Capture the cell that displays the provided text and extract its (x, y) central coordinate. 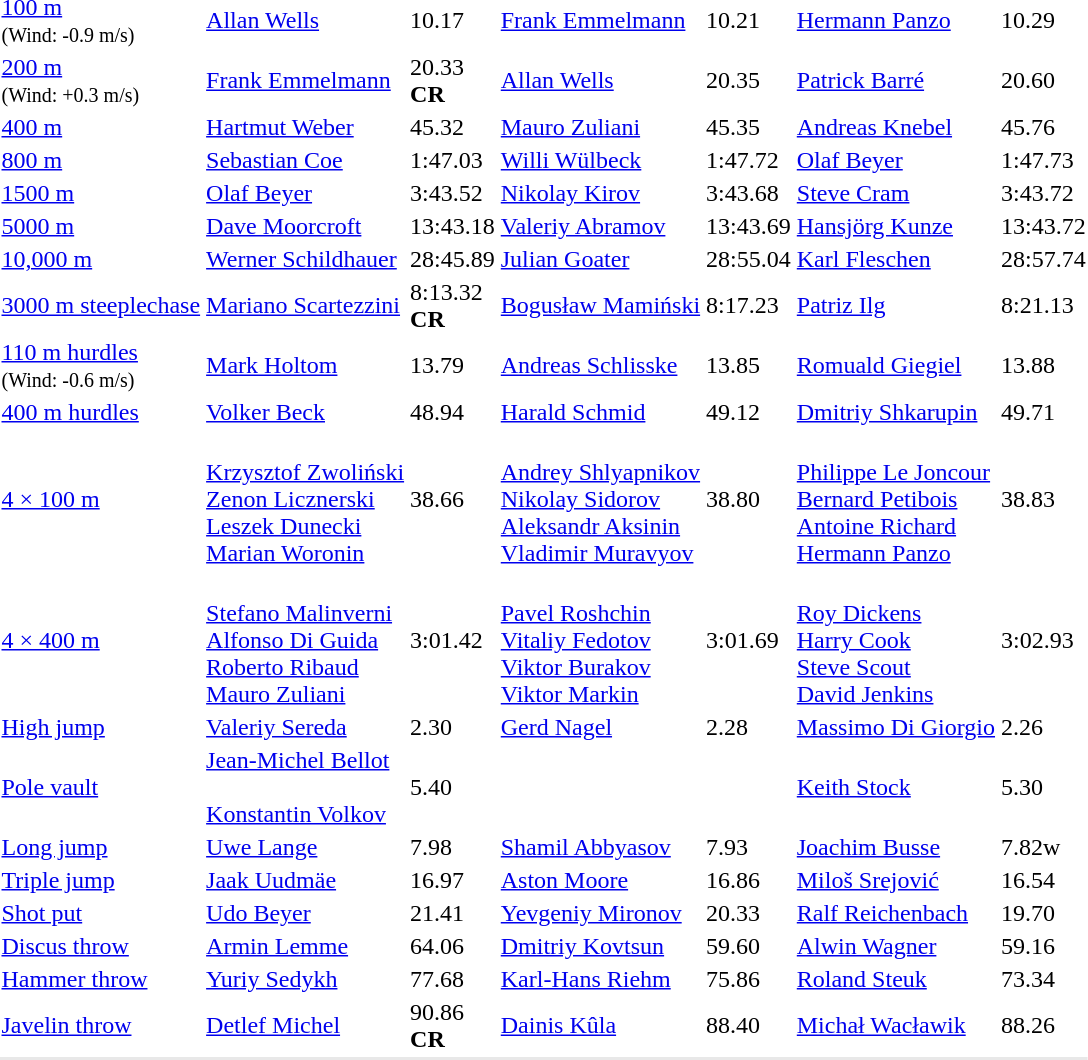
Steve Cram (896, 193)
20.33CR (453, 80)
Andrey ShlyapnikovNikolay SidorovAleksandr AksininVladimir Muravyov (600, 499)
3:01.42 (453, 640)
Jaak Uudmäe (306, 880)
1:47.03 (453, 160)
Shamil Abbyasov (600, 847)
400 m (101, 127)
Alwin Wagner (896, 946)
Detlef Michel (306, 1026)
Ralf Reichenbach (896, 913)
7.82w (1044, 847)
Allan Wells (600, 80)
2.30 (453, 727)
Joachim Busse (896, 847)
3000 m steeplechase (101, 306)
5000 m (101, 226)
Michał Wacławik (896, 1026)
800 m (101, 160)
20.60 (1044, 80)
45.35 (749, 127)
Hansjörg Kunze (896, 226)
13.85 (749, 366)
Shot put (101, 913)
Harald Schmid (600, 412)
Mauro Zuliani (600, 127)
Sebastian Coe (306, 160)
Dainis Kûla (600, 1026)
Jean-Michel BellotKonstantin Volkov (306, 787)
3:43.72 (1044, 193)
45.32 (453, 127)
13.88 (1044, 366)
Gerd Nagel (600, 727)
Mark Holtom (306, 366)
Javelin throw (101, 1026)
Udo Beyer (306, 913)
Julian Goater (600, 259)
64.06 (453, 946)
1:47.73 (1044, 160)
Dmitriy Shkarupin (896, 412)
Discus throw (101, 946)
Romuald Giegiel (896, 366)
49.12 (749, 412)
20.33 (749, 913)
Karl-Hans Riehm (600, 979)
3:43.68 (749, 193)
4 × 100 m (101, 499)
200 m(Wind: +0.3 m/s) (101, 80)
90.86CR (453, 1026)
5.30 (1044, 787)
Dmitriy Kovtsun (600, 946)
77.68 (453, 979)
38.83 (1044, 499)
5.40 (453, 787)
Yevgeniy Mironov (600, 913)
Valeriy Abramov (600, 226)
73.34 (1044, 979)
Roy DickensHarry CookSteve ScoutDavid Jenkins (896, 640)
3:43.52 (453, 193)
16.54 (1044, 880)
3:01.69 (749, 640)
Long jump (101, 847)
Dave Moorcroft (306, 226)
Patrick Barré (896, 80)
8:17.23 (749, 306)
28:45.89 (453, 259)
Krzysztof ZwolińskiZenon LicznerskiLeszek DuneckiMarian Woronin (306, 499)
10,000 m (101, 259)
Karl Fleschen (896, 259)
Keith Stock (896, 787)
49.71 (1044, 412)
13:43.18 (453, 226)
400 m hurdles (101, 412)
Pole vault (101, 787)
38.80 (749, 499)
Mariano Scartezzini (306, 306)
Patriz Ilg (896, 306)
75.86 (749, 979)
Valeriy Sereda (306, 727)
59.16 (1044, 946)
Andreas Knebel (896, 127)
88.26 (1044, 1026)
2.26 (1044, 727)
110 m hurdles(Wind: -0.6 m/s) (101, 366)
Hammer throw (101, 979)
8:13.32CR (453, 306)
Aston Moore (600, 880)
38.66 (453, 499)
48.94 (453, 412)
Hartmut Weber (306, 127)
7.98 (453, 847)
13:43.72 (1044, 226)
21.41 (453, 913)
Werner Schildhauer (306, 259)
Roland Steuk (896, 979)
Uwe Lange (306, 847)
Stefano MalinverniAlfonso Di GuidaRoberto RibaudMauro Zuliani (306, 640)
Miloš Srejović (896, 880)
Nikolay Kirov (600, 193)
7.93 (749, 847)
1:47.72 (749, 160)
19.70 (1044, 913)
Armin Lemme (306, 946)
Massimo Di Giorgio (896, 727)
59.60 (749, 946)
Andreas Schlisske (600, 366)
Frank Emmelmann (306, 80)
3:02.93 (1044, 640)
16.86 (749, 880)
Yuriy Sedykh (306, 979)
Willi Wülbeck (600, 160)
45.76 (1044, 127)
16.97 (453, 880)
Pavel RoshchinVitaliy FedotovViktor BurakovViktor Markin (600, 640)
13.79 (453, 366)
88.40 (749, 1026)
28:57.74 (1044, 259)
8:21.13 (1044, 306)
Philippe Le JoncourBernard PetiboisAntoine RichardHermann Panzo (896, 499)
28:55.04 (749, 259)
Bogusław Mamiński (600, 306)
Volker Beck (306, 412)
2.28 (749, 727)
13:43.69 (749, 226)
4 × 400 m (101, 640)
20.35 (749, 80)
Triple jump (101, 880)
High jump (101, 727)
1500 m (101, 193)
